Search for the cell housing the specified text and yield its (x, y) center coordinate. 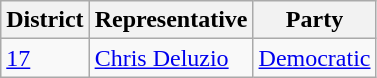
Democratic (314, 58)
Party (314, 20)
17 (45, 58)
Chris Deluzio (171, 58)
District (45, 20)
Representative (171, 20)
